For the text-containing cell, return its midpoint in [x, y] coordinate format. 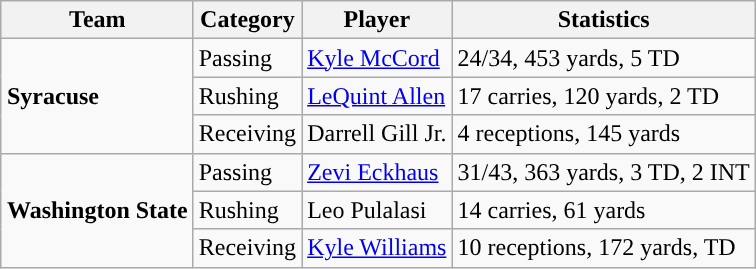
Category [247, 20]
14 carries, 61 yards [604, 210]
Leo Pulalasi [377, 210]
LeQuint Allen [377, 96]
Washington State [97, 210]
24/34, 453 yards, 5 TD [604, 58]
Statistics [604, 20]
17 carries, 120 yards, 2 TD [604, 96]
Darrell Gill Jr. [377, 134]
Player [377, 20]
Team [97, 20]
Syracuse [97, 96]
10 receptions, 172 yards, TD [604, 248]
31/43, 363 yards, 3 TD, 2 INT [604, 172]
Zevi Eckhaus [377, 172]
Kyle McCord [377, 58]
Kyle Williams [377, 248]
4 receptions, 145 yards [604, 134]
